Detect which cell encompasses the target text, then output its [X, Y] center coordinate. 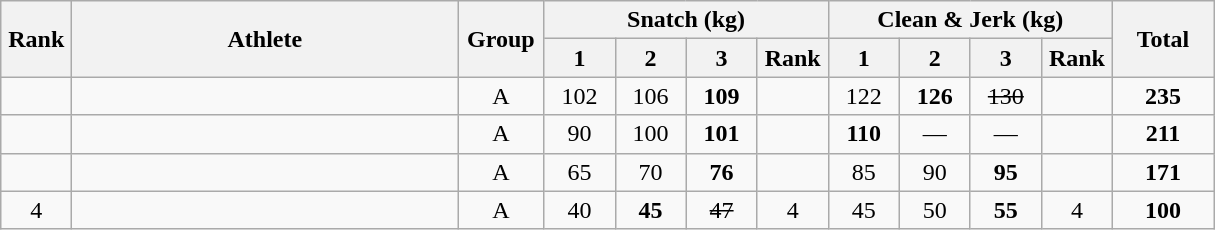
65 [580, 172]
130 [1006, 96]
Total [1162, 39]
122 [864, 96]
50 [934, 210]
70 [650, 172]
55 [1006, 210]
Snatch (kg) [686, 20]
102 [580, 96]
85 [864, 172]
211 [1162, 134]
76 [722, 172]
Clean & Jerk (kg) [970, 20]
106 [650, 96]
Athlete [265, 39]
109 [722, 96]
47 [722, 210]
171 [1162, 172]
110 [864, 134]
235 [1162, 96]
101 [722, 134]
Group [501, 39]
126 [934, 96]
95 [1006, 172]
40 [580, 210]
